Determine the [x, y] coordinate at the center of the cell enclosing the given text.  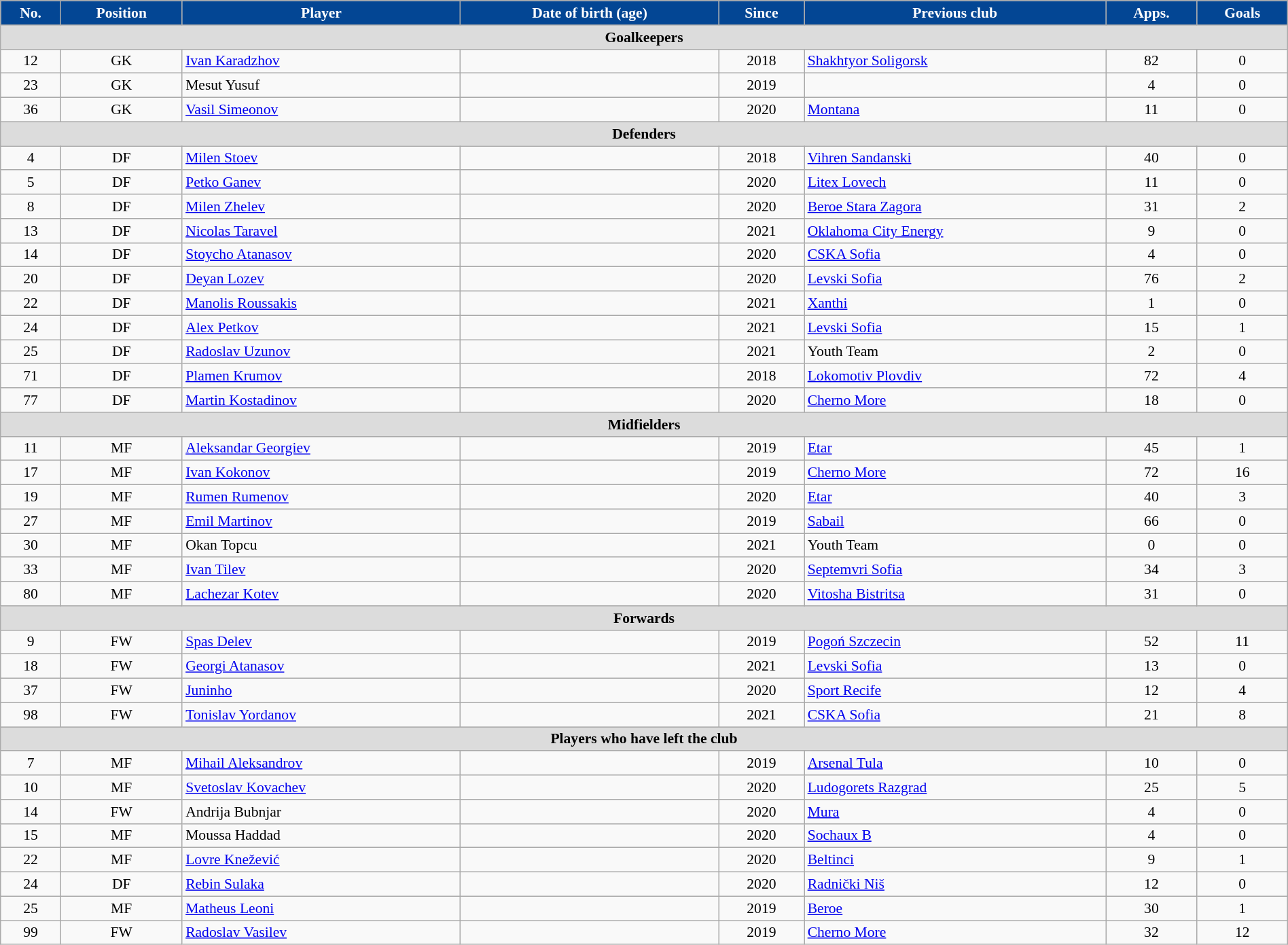
Milen Zhelev [321, 207]
Previous club [955, 13]
Sabail [955, 521]
Pogoń Szczecin [955, 642]
Radoslav Vasilev [321, 933]
27 [31, 521]
36 [31, 110]
Spas Delev [321, 642]
Svetoslav Kovachev [321, 787]
Radnički Niš [955, 885]
66 [1151, 521]
Player [321, 13]
Position [121, 13]
Lachezar Kotev [321, 594]
23 [31, 86]
Martin Kostadinov [321, 400]
Montana [955, 110]
Forwards [644, 618]
20 [31, 279]
Vitosha Bistritsa [955, 594]
Emil Martinov [321, 521]
16 [1242, 473]
Mesut Yusuf [321, 86]
Ivan Karadzhov [321, 61]
Deyan Lozev [321, 279]
Litex Lovech [955, 183]
Sochaux B [955, 836]
Plamen Krumov [321, 376]
Beroe [955, 908]
Rumen Rumenov [321, 497]
Vasil Simeonov [321, 110]
Goals [1242, 13]
7 [31, 764]
Septemvri Sofia [955, 570]
Goalkeepers [644, 37]
21 [1151, 715]
34 [1151, 570]
Andrija Bubnjar [321, 812]
Lovre Knežević [321, 860]
No. [31, 13]
Okan Topcu [321, 546]
Beroe Stara Zagora [955, 207]
Midfielders [644, 425]
37 [31, 691]
32 [1151, 933]
Petko Ganev [321, 183]
Ivan Kokonov [321, 473]
76 [1151, 279]
Mihail Aleksandrov [321, 764]
Date of birth (age) [590, 13]
98 [31, 715]
Manolis Roussakis [321, 304]
Matheus Leoni [321, 908]
Juninho [321, 691]
Beltinci [955, 860]
19 [31, 497]
Stoycho Atanasov [321, 255]
33 [31, 570]
Oklahoma City Energy [955, 231]
Milen Stoev [321, 158]
Lokomotiv Plovdiv [955, 376]
45 [1151, 448]
Vihren Sandanski [955, 158]
Nicolas Taravel [321, 231]
Georgi Atanasov [321, 666]
Moussa Haddad [321, 836]
Mura [955, 812]
Alex Petkov [321, 327]
80 [31, 594]
71 [31, 376]
Since [761, 13]
17 [31, 473]
Rebin Sulaka [321, 885]
Defenders [644, 134]
Radoslav Uzunov [321, 352]
Players who have left the club [644, 739]
Sport Recife [955, 691]
Tonislav Yordanov [321, 715]
Ludogorets Razgrad [955, 787]
Ivan Tilev [321, 570]
77 [31, 400]
Xanthi [955, 304]
82 [1151, 61]
Arsenal Tula [955, 764]
Shakhtyor Soligorsk [955, 61]
Apps. [1151, 13]
52 [1151, 642]
Aleksandar Georgiev [321, 448]
99 [31, 933]
